Search for the cell housing the specified text and yield its [x, y] center coordinate. 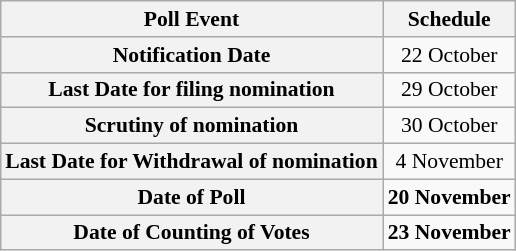
23 November [450, 232]
Notification Date [192, 54]
Schedule [450, 19]
30 October [450, 126]
Date of Poll [192, 197]
22 October [450, 54]
Date of Counting of Votes [192, 232]
4 November [450, 161]
Poll Event [192, 19]
Scrutiny of nomination [192, 126]
Last Date for Withdrawal of nomination [192, 161]
20 November [450, 197]
29 October [450, 90]
Last Date for filing nomination [192, 90]
